Scan for the cell matching the given text and deliver its [X, Y] coordinate at center. 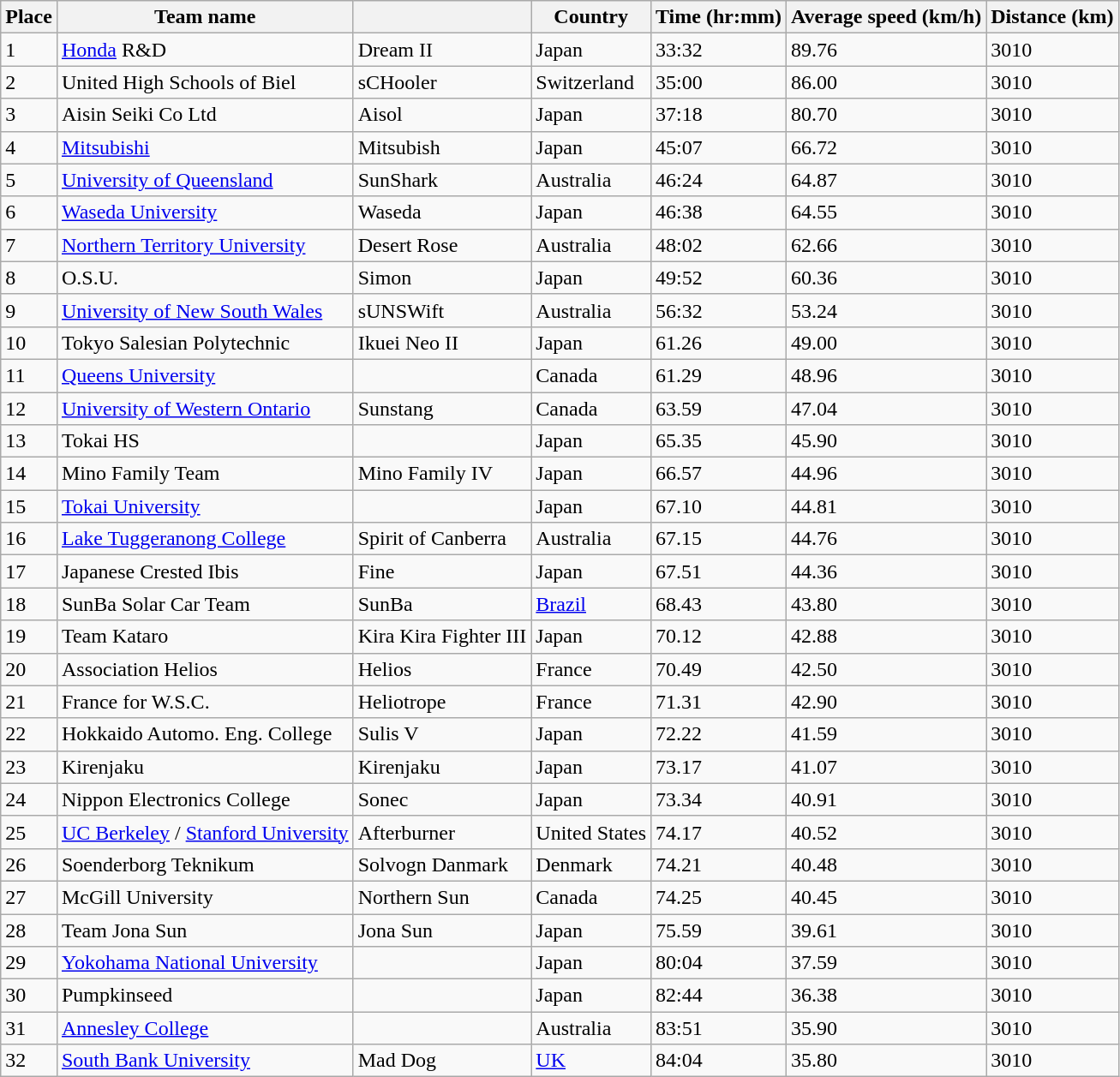
80:04 [719, 963]
30 [29, 996]
Team Kataro [205, 637]
Tokai University [205, 506]
University of Queensland [205, 180]
Mino Family Team [205, 474]
Association Helios [205, 669]
UK [591, 1061]
68.43 [719, 604]
12 [29, 409]
Waseda University [205, 212]
41.59 [886, 734]
60.36 [886, 278]
73.17 [719, 767]
46:24 [719, 180]
73.34 [719, 799]
Switzerland [591, 82]
11 [29, 375]
37.59 [886, 963]
21 [29, 702]
42.88 [886, 637]
39.61 [886, 930]
Place [29, 17]
Brazil [591, 604]
2 [29, 82]
36.38 [886, 996]
5 [29, 180]
Hokkaido Automo. Eng. College [205, 734]
33:32 [719, 50]
17 [29, 571]
Team name [205, 17]
1 [29, 50]
Mitsubish [442, 147]
44.36 [886, 571]
SunBa [442, 604]
Northern Territory University [205, 245]
45.90 [886, 441]
9 [29, 310]
Afterburner [442, 832]
Jona Sun [442, 930]
UC Berkeley / Stanford University [205, 832]
82:44 [719, 996]
74.25 [719, 897]
South Bank University [205, 1061]
44.76 [886, 539]
63.59 [719, 409]
48:02 [719, 245]
Mino Family IV [442, 474]
24 [29, 799]
Solvogn Danmark [442, 865]
Honda R&D [205, 50]
SunShark [442, 180]
Annesley College [205, 1028]
SunBa Solar Car Team [205, 604]
Aisin Seiki Co Ltd [205, 115]
20 [29, 669]
United High Schools of Biel [205, 82]
Country [591, 17]
6 [29, 212]
13 [29, 441]
University of New South Wales [205, 310]
McGill University [205, 897]
40.45 [886, 897]
28 [29, 930]
Simon [442, 278]
74.17 [719, 832]
62.66 [886, 245]
Sunstang [442, 409]
Helios [442, 669]
35:00 [719, 82]
14 [29, 474]
56:32 [719, 310]
26 [29, 865]
70.49 [719, 669]
67.15 [719, 539]
15 [29, 506]
Japanese Crested Ibis [205, 571]
Spirit of Canberra [442, 539]
8 [29, 278]
Mitsubishi [205, 147]
40.48 [886, 865]
40.91 [886, 799]
89.76 [886, 50]
Nippon Electronics College [205, 799]
61.26 [719, 343]
65.35 [719, 441]
Team Jona Sun [205, 930]
70.12 [719, 637]
Tokyo Salesian Polytechnic [205, 343]
67.10 [719, 506]
22 [29, 734]
United States [591, 832]
3 [29, 115]
Northern Sun [442, 897]
23 [29, 767]
42.50 [886, 669]
47.04 [886, 409]
O.S.U. [205, 278]
46:38 [719, 212]
Fine [442, 571]
Average speed (km/h) [886, 17]
19 [29, 637]
48.96 [886, 375]
Pumpkinseed [205, 996]
40.52 [886, 832]
sUNSWift [442, 310]
Tokai HS [205, 441]
72.22 [719, 734]
Yokohama National University [205, 963]
35.80 [886, 1061]
42.90 [886, 702]
Lake Tuggeranong College [205, 539]
84:04 [719, 1061]
44.81 [886, 506]
Aisol [442, 115]
Time (hr:mm) [719, 17]
44.96 [886, 474]
37:18 [719, 115]
Soenderborg Teknikum [205, 865]
67.51 [719, 571]
64.87 [886, 180]
Denmark [591, 865]
75.59 [719, 930]
Ikuei Neo II [442, 343]
7 [29, 245]
80.70 [886, 115]
66.57 [719, 474]
18 [29, 604]
64.55 [886, 212]
49.00 [886, 343]
4 [29, 147]
University of Western Ontario [205, 409]
Sonec [442, 799]
29 [29, 963]
31 [29, 1028]
Heliotrope [442, 702]
10 [29, 343]
Queens University [205, 375]
32 [29, 1061]
43.80 [886, 604]
Mad Dog [442, 1061]
86.00 [886, 82]
France for W.S.C. [205, 702]
Waseda [442, 212]
sCHooler [442, 82]
71.31 [719, 702]
Dream II [442, 50]
61.29 [719, 375]
74.21 [719, 865]
Sulis V [442, 734]
49:52 [719, 278]
45:07 [719, 147]
25 [29, 832]
41.07 [886, 767]
Desert Rose [442, 245]
83:51 [719, 1028]
Distance (km) [1052, 17]
66.72 [886, 147]
35.90 [886, 1028]
16 [29, 539]
Kira Kira Fighter III [442, 637]
53.24 [886, 310]
27 [29, 897]
